Extract the (X, Y) coordinate from the center of the cell holding the provided text.  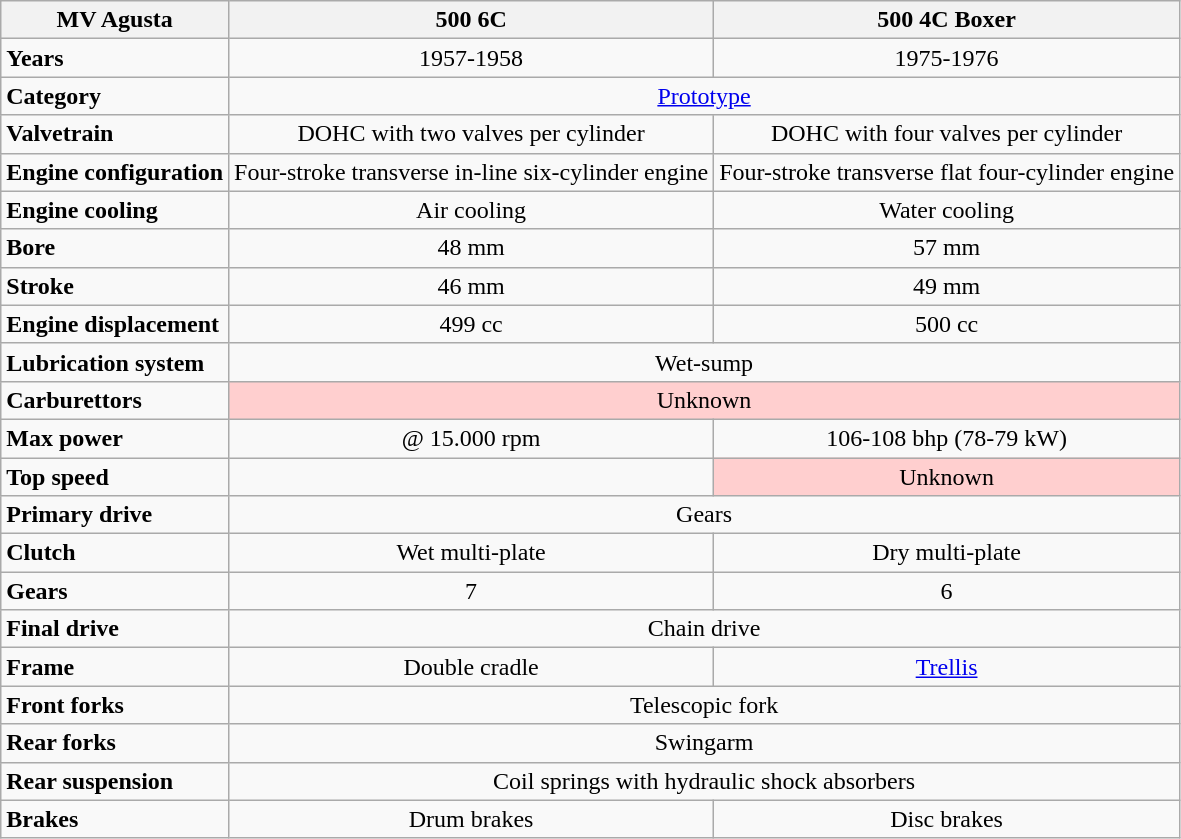
Wet-sump (704, 362)
1957-1958 (472, 58)
MV Agusta (115, 20)
Clutch (115, 553)
Four-stroke transverse in-line six-cylinder engine (472, 172)
Frame (115, 667)
Double cradle (472, 667)
7 (472, 591)
Rear suspension (115, 781)
Drum brakes (472, 819)
48 mm (472, 248)
Engine configuration (115, 172)
Prototype (704, 96)
Engine cooling (115, 210)
Dry multi-plate (947, 553)
Telescopic fork (704, 705)
57 mm (947, 248)
DOHC with two valves per cylinder (472, 134)
49 mm (947, 286)
Final drive (115, 629)
500 cc (947, 324)
Disc brakes (947, 819)
Brakes (115, 819)
@ 15.000 rpm (472, 438)
Swingarm (704, 743)
Engine displacement (115, 324)
Air cooling (472, 210)
DOHC with four valves per cylinder (947, 134)
500 6C (472, 20)
Four-stroke transverse flat four-cylinder engine (947, 172)
46 mm (472, 286)
Years (115, 58)
1975-1976 (947, 58)
Stroke (115, 286)
Coil springs with hydraulic shock absorbers (704, 781)
106-108 bhp (78-79 kW) (947, 438)
Lubrication system (115, 362)
500 4C Boxer (947, 20)
Category (115, 96)
Valvetrain (115, 134)
Trellis (947, 667)
Carburettors (115, 400)
6 (947, 591)
Front forks (115, 705)
Rear forks (115, 743)
Top speed (115, 477)
Wet multi-plate (472, 553)
Max power (115, 438)
Primary drive (115, 515)
Water cooling (947, 210)
Chain drive (704, 629)
499 cc (472, 324)
Bore (115, 248)
